Return the [x, y] coordinate for the center point of the cell that contains the specified text.  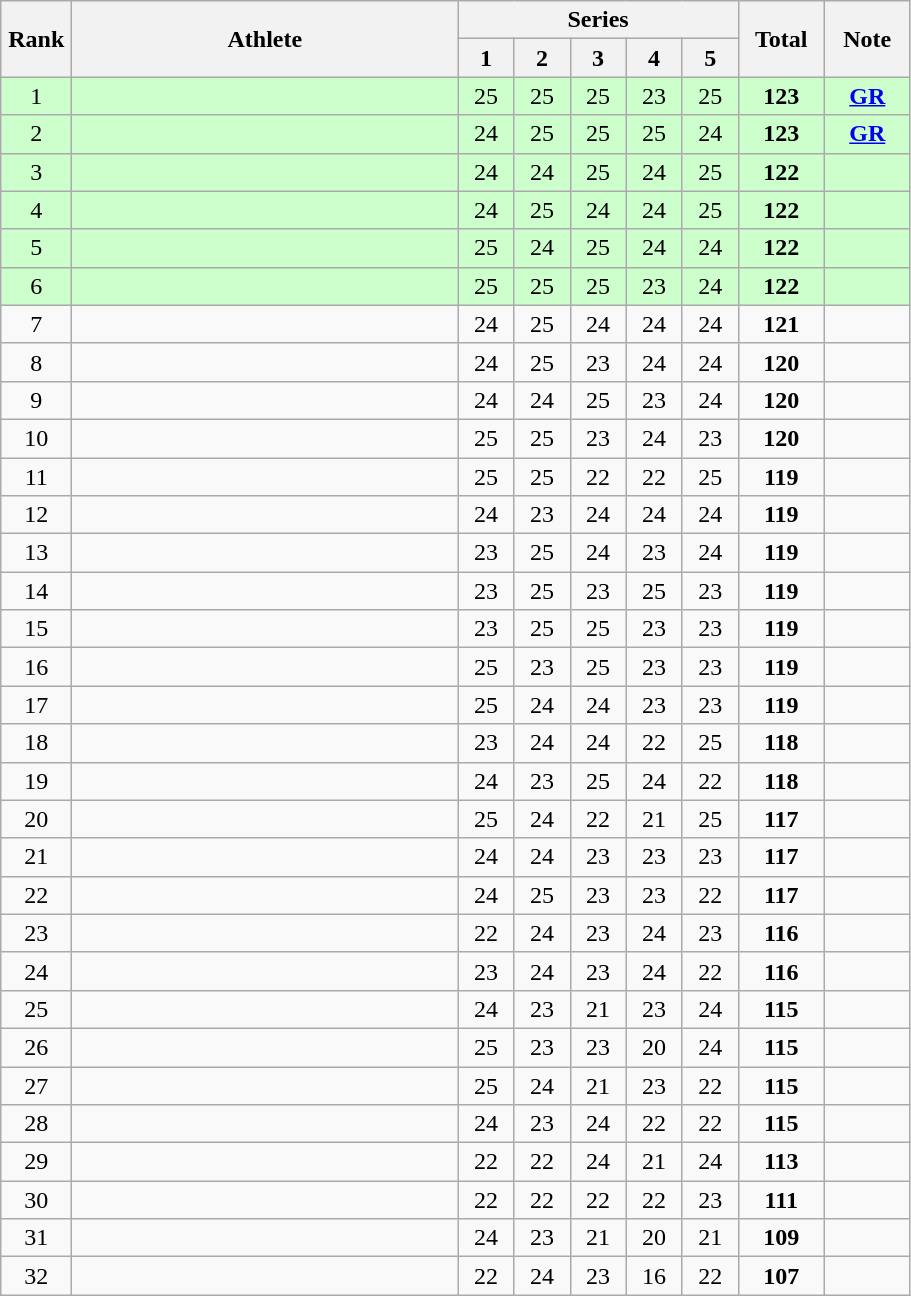
29 [36, 1162]
111 [781, 1200]
109 [781, 1238]
Series [598, 20]
Total [781, 39]
Note [867, 39]
113 [781, 1162]
7 [36, 324]
13 [36, 553]
19 [36, 781]
27 [36, 1085]
28 [36, 1124]
17 [36, 705]
26 [36, 1047]
9 [36, 400]
11 [36, 477]
30 [36, 1200]
Athlete [265, 39]
Rank [36, 39]
10 [36, 438]
18 [36, 743]
6 [36, 286]
12 [36, 515]
14 [36, 591]
15 [36, 629]
107 [781, 1276]
121 [781, 324]
31 [36, 1238]
8 [36, 362]
32 [36, 1276]
